Extract the (X, Y) coordinate from the center of the cell holding the provided text.  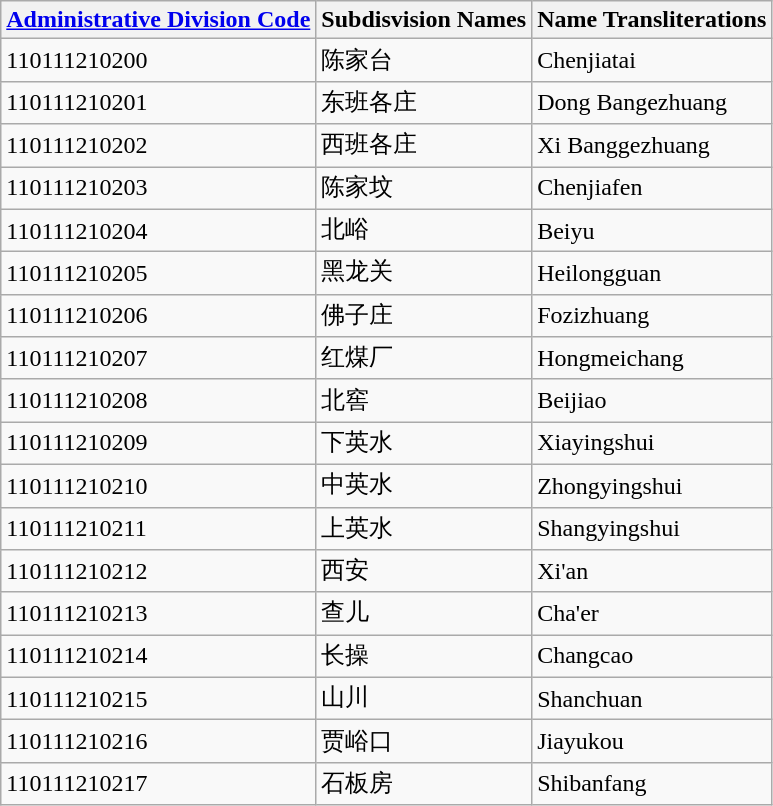
110111210208 (158, 400)
上英水 (424, 528)
Shanchuan (652, 698)
黑龙关 (424, 274)
西安 (424, 572)
110111210217 (158, 784)
石板房 (424, 784)
Beijiao (652, 400)
110111210204 (158, 230)
110111210209 (158, 444)
Administrative Division Code (158, 20)
陈家坟 (424, 188)
长操 (424, 656)
110111210206 (158, 316)
西班各庄 (424, 146)
Heilongguan (652, 274)
Xi Banggezhuang (652, 146)
110111210205 (158, 274)
Changcao (652, 656)
110111210202 (158, 146)
110111210212 (158, 572)
Xi'an (652, 572)
Shibanfang (652, 784)
东班各庄 (424, 102)
北峪 (424, 230)
Cha'er (652, 614)
Shangyingshui (652, 528)
佛子庄 (424, 316)
Chenjiatai (652, 60)
Dong Bangezhuang (652, 102)
110111210213 (158, 614)
110111210210 (158, 486)
北窖 (424, 400)
110111210215 (158, 698)
Xiayingshui (652, 444)
Zhongyingshui (652, 486)
红煤厂 (424, 358)
110111210216 (158, 742)
Chenjiafen (652, 188)
110111210211 (158, 528)
Name Transliterations (652, 20)
Beiyu (652, 230)
110111210200 (158, 60)
陈家台 (424, 60)
Subdisvision Names (424, 20)
Jiayukou (652, 742)
Hongmeichang (652, 358)
下英水 (424, 444)
110111210207 (158, 358)
查儿 (424, 614)
110111210203 (158, 188)
110111210201 (158, 102)
中英水 (424, 486)
110111210214 (158, 656)
Fozizhuang (652, 316)
山川 (424, 698)
贾峪口 (424, 742)
